Locate the cell with the specified text and output its [x, y] center coordinate. 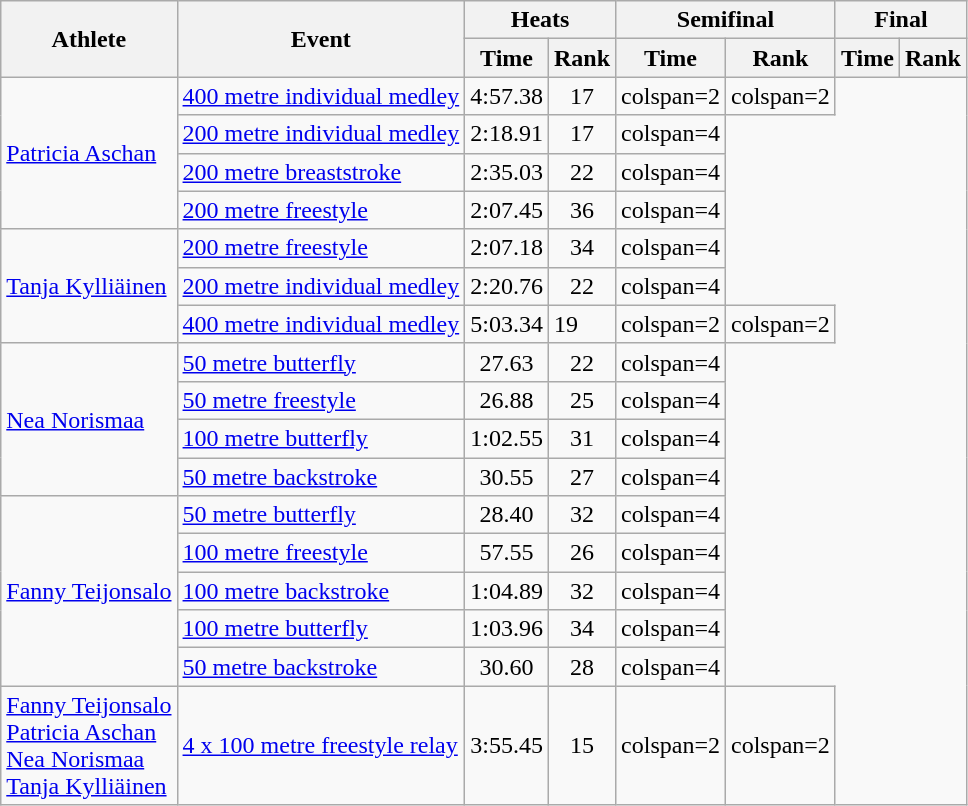
Event [321, 39]
28.40 [507, 515]
Nea Norismaa [89, 419]
3:55.45 [507, 746]
2:35.03 [507, 172]
36 [582, 210]
30.60 [507, 667]
26 [582, 553]
Final [900, 20]
Semifinal [726, 20]
100 metre freestyle [321, 553]
2:07.45 [507, 210]
Heats [540, 20]
30.55 [507, 477]
5:03.34 [507, 324]
2:20.76 [507, 286]
Fanny Teijonsalo [89, 591]
200 metre breaststroke [321, 172]
15 [582, 746]
100 metre backstroke [321, 591]
27.63 [507, 362]
Tanja Kylliäinen [89, 286]
Athlete [89, 39]
28 [582, 667]
Patricia Aschan [89, 153]
1:02.55 [507, 438]
1:04.89 [507, 591]
50 metre freestyle [321, 400]
2:07.18 [507, 248]
27 [582, 477]
19 [582, 324]
25 [582, 400]
4:57.38 [507, 96]
Fanny TeijonsaloPatricia AschanNea NorismaaTanja Kylliäinen [89, 746]
57.55 [507, 553]
31 [582, 438]
1:03.96 [507, 629]
2:18.91 [507, 134]
4 x 100 metre freestyle relay [321, 746]
26.88 [507, 400]
